Pinpoint the cell where the given text exists, returning its (x, y) midpoint coordinate. 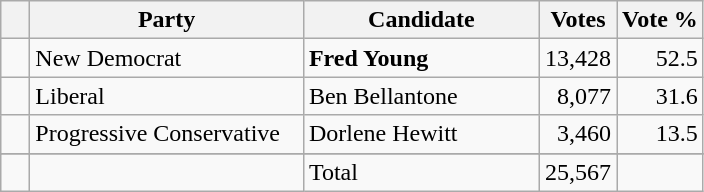
31.6 (660, 96)
13,428 (578, 58)
Ben Bellantone (421, 96)
3,460 (578, 134)
25,567 (578, 172)
8,077 (578, 96)
Dorlene Hewitt (421, 134)
Votes (578, 20)
New Democrat (167, 58)
Fred Young (421, 58)
52.5 (660, 58)
Party (167, 20)
13.5 (660, 134)
Liberal (167, 96)
Candidate (421, 20)
Progressive Conservative (167, 134)
Total (421, 172)
Vote % (660, 20)
